Search for the cell housing the specified text and yield its (x, y) center coordinate. 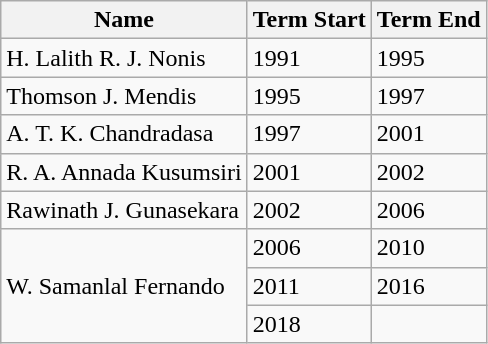
2010 (428, 248)
Term End (428, 20)
Name (124, 20)
2018 (309, 324)
2016 (428, 286)
Thomson J. Mendis (124, 96)
R. A. Annada Kusumsiri (124, 172)
2011 (309, 286)
Rawinath J. Gunasekara (124, 210)
H. Lalith R. J. Nonis (124, 58)
A. T. K. Chandradasa (124, 134)
W. Samanlal Fernando (124, 286)
Term Start (309, 20)
1991 (309, 58)
